From the cell containing the given text, extract its center point as [X, Y] coordinate. 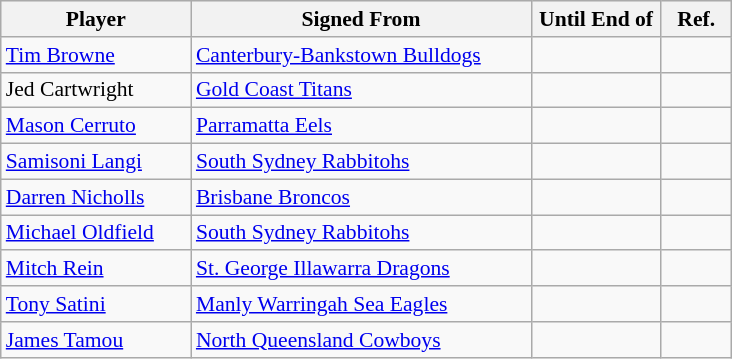
Manly Warringah Sea Eagles [361, 304]
Parramatta Eels [361, 126]
Mitch Rein [96, 269]
Samisoni Langi [96, 162]
Gold Coast Titans [361, 90]
St. George Illawarra Dragons [361, 269]
Canterbury-Bankstown Bulldogs [361, 55]
Jed Cartwright [96, 90]
North Queensland Cowboys [361, 340]
Ref. [696, 19]
Tony Satini [96, 304]
Signed From [361, 19]
Until End of [596, 19]
Mason Cerruto [96, 126]
Brisbane Broncos [361, 197]
Darren Nicholls [96, 197]
Michael Oldfield [96, 233]
James Tamou [96, 340]
Player [96, 19]
Tim Browne [96, 55]
